Scan for the cell matching the given text and deliver its (X, Y) coordinate at center. 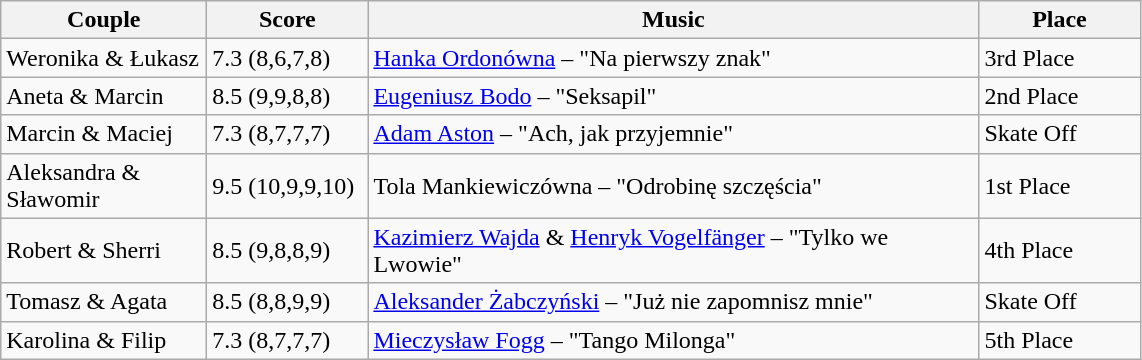
Marcin & Maciej (104, 134)
7.3 (8,6,7,8) (288, 58)
8.5 (9,9,8,8) (288, 96)
8.5 (9,8,8,9) (288, 250)
Aneta & Marcin (104, 96)
Mieczysław Fogg – "Tango Milonga" (674, 340)
9.5 (10,9,9,10) (288, 186)
4th Place (1060, 250)
Adam Aston – "Ach, jak przyjemnie" (674, 134)
5th Place (1060, 340)
Couple (104, 20)
1st Place (1060, 186)
Music (674, 20)
8.5 (8,8,9,9) (288, 302)
Place (1060, 20)
Robert & Sherri (104, 250)
Karolina & Filip (104, 340)
Tomasz & Agata (104, 302)
Aleksandra & Sławomir (104, 186)
Score (288, 20)
Eugeniusz Bodo – "Seksapil" (674, 96)
Weronika & Łukasz (104, 58)
Hanka Ordonówna – "Na pierwszy znak" (674, 58)
3rd Place (1060, 58)
Aleksander Żabczyński – "Już nie zapomnisz mnie" (674, 302)
Tola Mankiewiczówna – "Odrobinę szczęścia" (674, 186)
Kazimierz Wajda & Henryk Vogelfänger – "Tylko we Lwowie" (674, 250)
2nd Place (1060, 96)
